Provide the [X, Y] coordinate of the cell's center where the given text is located.  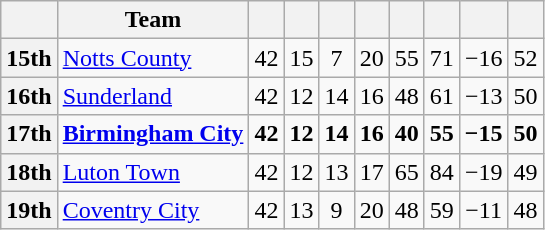
49 [526, 172]
−15 [484, 134]
17 [372, 172]
7 [336, 58]
15th [29, 58]
Sunderland [153, 96]
9 [336, 210]
18th [29, 172]
Birmingham City [153, 134]
84 [442, 172]
61 [442, 96]
−19 [484, 172]
40 [406, 134]
71 [442, 58]
Notts County [153, 58]
52 [526, 58]
65 [406, 172]
−13 [484, 96]
16th [29, 96]
59 [442, 210]
Coventry City [153, 210]
Luton Town [153, 172]
−16 [484, 58]
19th [29, 210]
15 [302, 58]
17th [29, 134]
−11 [484, 210]
Team [153, 20]
